Extract the (x, y) coordinate from the center of the cell holding the provided text.  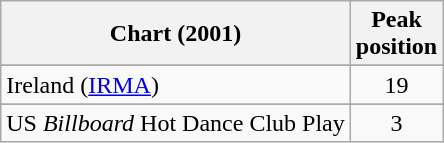
3 (396, 123)
Peakposition (396, 34)
19 (396, 85)
US Billboard Hot Dance Club Play (176, 123)
Ireland (IRMA) (176, 85)
Chart (2001) (176, 34)
